Output the (x, y) coordinate of the center of the cell containing the given text.  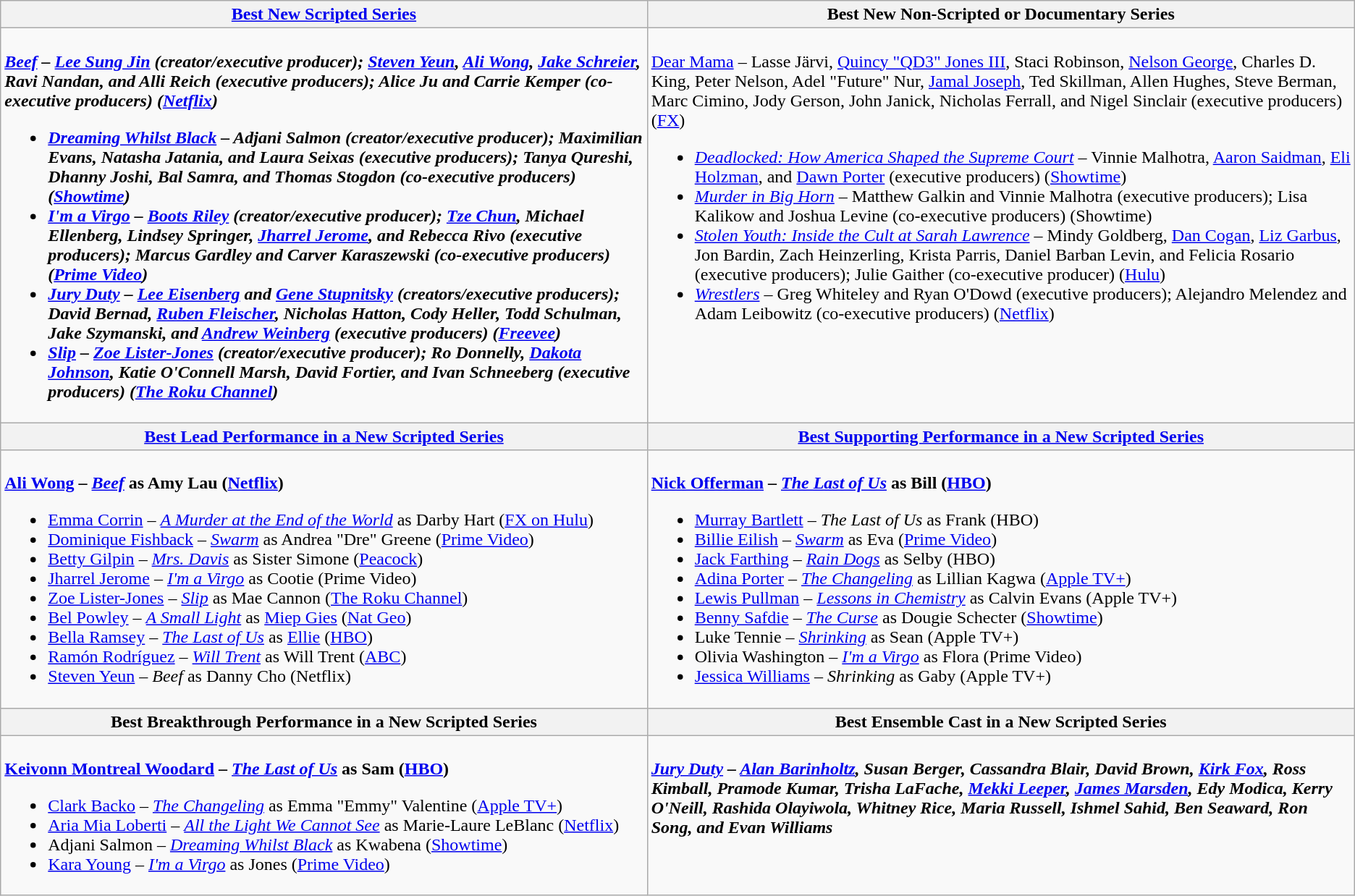
Best Ensemble Cast in a New Scripted Series (1000, 722)
Best Supporting Performance in a New Scripted Series (1000, 436)
Best Breakthrough Performance in a New Scripted Series (324, 722)
Best New Non-Scripted or Documentary Series (1000, 14)
Best New Scripted Series (324, 14)
Best Lead Performance in a New Scripted Series (324, 436)
